Detect which cell encompasses the target text, then output its [X, Y] center coordinate. 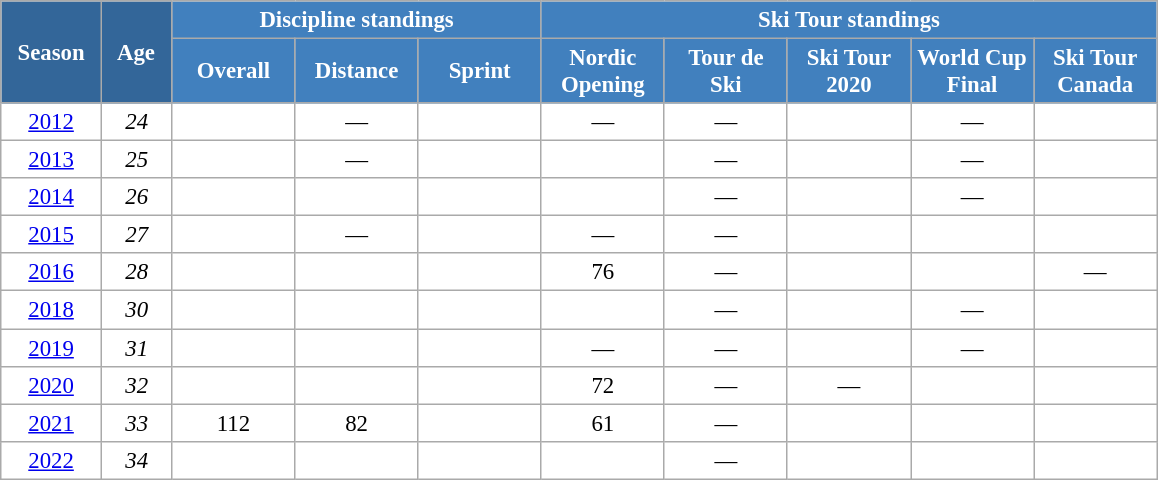
76 [602, 273]
2021 [52, 423]
World CupFinal [972, 72]
2016 [52, 273]
2014 [52, 197]
Ski TourCanada [1096, 72]
Season [52, 52]
31 [136, 348]
34 [136, 460]
Distance [356, 72]
2015 [52, 235]
26 [136, 197]
32 [136, 385]
Discipline standings [356, 20]
2020 [52, 385]
Tour deSki [726, 72]
2022 [52, 460]
61 [602, 423]
Overall [234, 72]
112 [234, 423]
30 [136, 310]
2013 [52, 160]
Sprint [480, 72]
24 [136, 122]
25 [136, 160]
2018 [52, 310]
28 [136, 273]
Age [136, 52]
NordicOpening [602, 72]
2019 [52, 348]
Ski Tour standings [848, 20]
82 [356, 423]
27 [136, 235]
72 [602, 385]
2012 [52, 122]
Ski Tour2020 [848, 72]
33 [136, 423]
